Extract the [x, y] coordinate from the center of the cell holding the provided text.  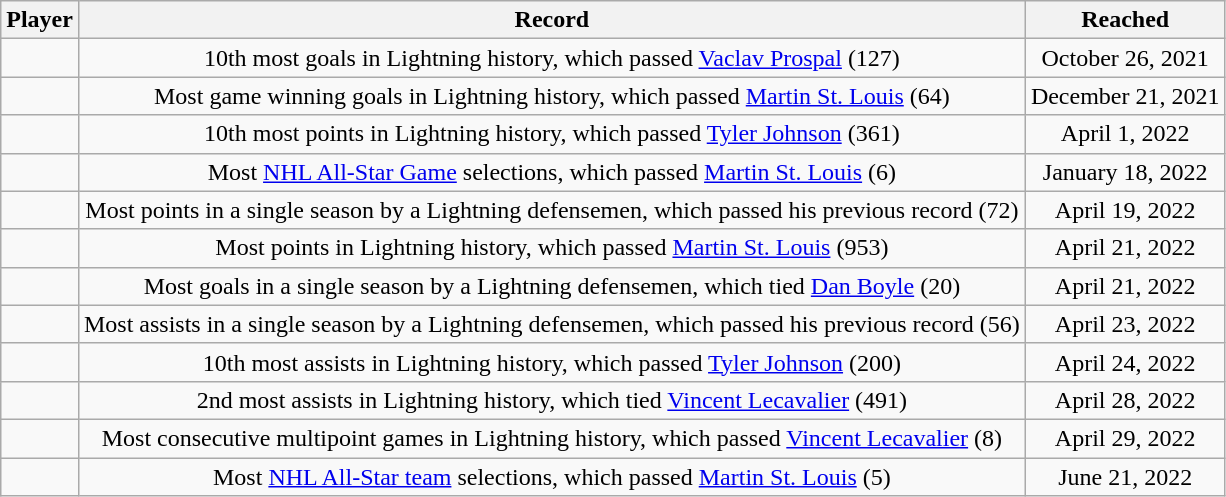
Most points in a single season by a Lightning defensemen, which passed his previous record (72) [552, 210]
Most consecutive multipoint games in Lightning history, which passed Vincent Lecavalier (8) [552, 438]
Most NHL All-Star team selections, which passed Martin St. Louis (5) [552, 477]
Most assists in a single season by a Lightning defensemen, which passed his previous record (56) [552, 324]
Record [552, 20]
Player [40, 20]
Most game winning goals in Lightning history, which passed Martin St. Louis (64) [552, 96]
April 28, 2022 [1125, 400]
April 24, 2022 [1125, 362]
Most points in Lightning history, which passed Martin St. Louis (953) [552, 248]
October 26, 2021 [1125, 58]
Reached [1125, 20]
December 21, 2021 [1125, 96]
January 18, 2022 [1125, 172]
10th most assists in Lightning history, which passed Tyler Johnson (200) [552, 362]
April 23, 2022 [1125, 324]
2nd most assists in Lightning history, which tied Vincent Lecavalier (491) [552, 400]
10th most goals in Lightning history, which passed Vaclav Prospal (127) [552, 58]
April 1, 2022 [1125, 134]
10th most points in Lightning history, which passed Tyler Johnson (361) [552, 134]
June 21, 2022 [1125, 477]
April 19, 2022 [1125, 210]
April 29, 2022 [1125, 438]
Most NHL All-Star Game selections, which passed Martin St. Louis (6) [552, 172]
Most goals in a single season by a Lightning defensemen, which tied Dan Boyle (20) [552, 286]
